Scan for the cell matching the given text and deliver its [x, y] coordinate at center. 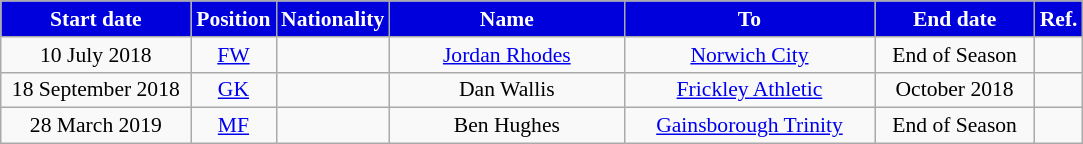
Position [234, 19]
GK [234, 90]
28 March 2019 [96, 126]
Start date [96, 19]
FW [234, 55]
MF [234, 126]
Name [506, 19]
Ben Hughes [506, 126]
Norwich City [749, 55]
Dan Wallis [506, 90]
Gainsborough Trinity [749, 126]
Ref. [1059, 19]
Frickley Athletic [749, 90]
October 2018 [955, 90]
To [749, 19]
End date [955, 19]
10 July 2018 [96, 55]
18 September 2018 [96, 90]
Nationality [332, 19]
Jordan Rhodes [506, 55]
